Determine the [x, y] coordinate at the center of the cell enclosing the given text.  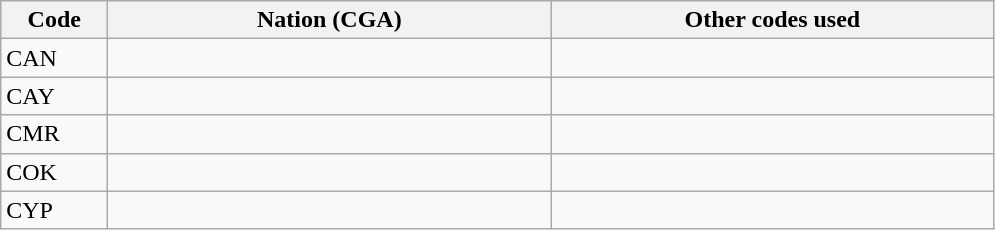
CMR [54, 134]
Code [54, 20]
CYP [54, 210]
Other codes used [772, 20]
Nation (CGA) [330, 20]
CAY [54, 96]
CAN [54, 58]
COK [54, 172]
